Scan for the cell matching the given text and deliver its (x, y) coordinate at center. 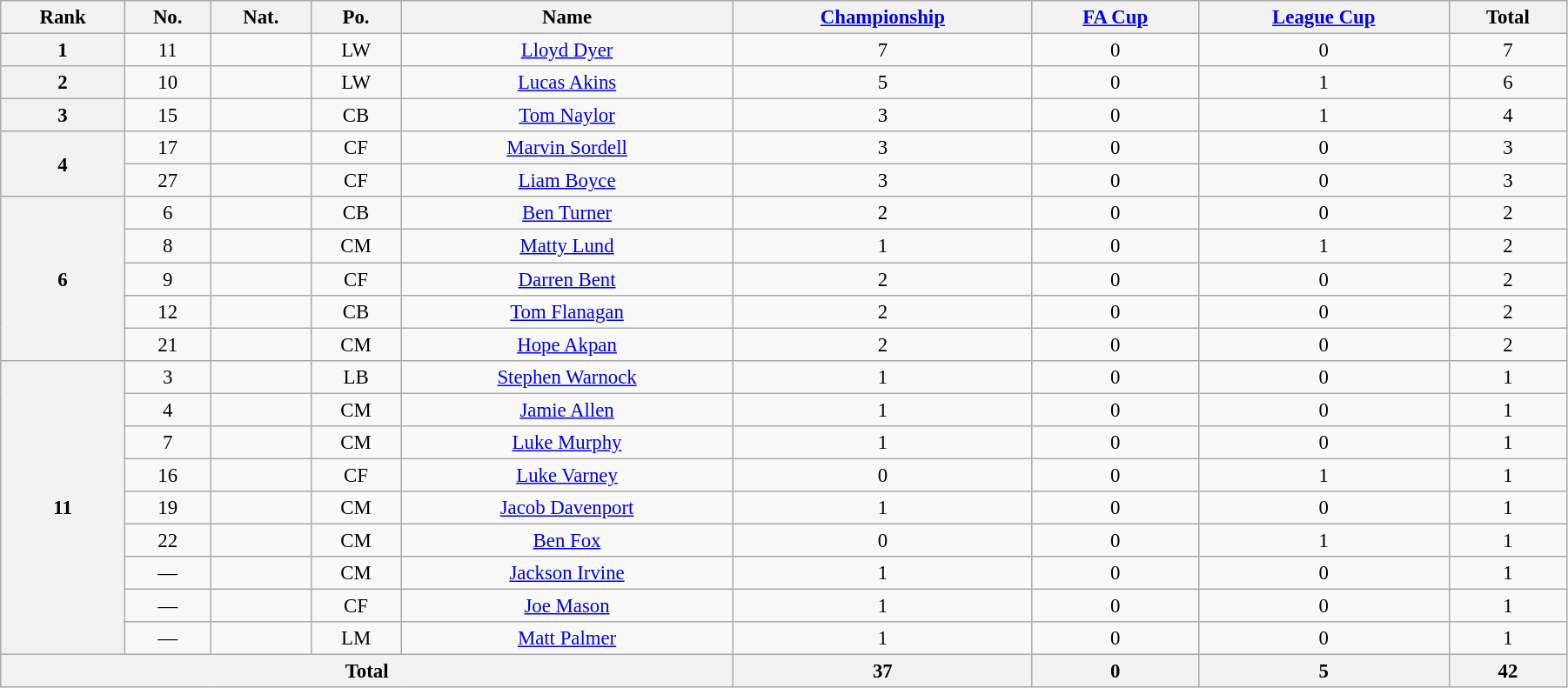
Marvin Sordell (567, 148)
12 (167, 311)
Nat. (261, 17)
FA Cup (1116, 17)
9 (167, 279)
Tom Flanagan (567, 311)
16 (167, 475)
Luke Varney (567, 475)
22 (167, 540)
Ben Turner (567, 213)
Jackson Irvine (567, 573)
LM (357, 638)
Matt Palmer (567, 638)
27 (167, 181)
Hope Akpan (567, 344)
Joe Mason (567, 606)
15 (167, 116)
Darren Bent (567, 279)
Lucas Akins (567, 83)
37 (883, 671)
8 (167, 246)
Championship (883, 17)
Luke Murphy (567, 443)
Stephen Warnock (567, 377)
21 (167, 344)
Name (567, 17)
Tom Naylor (567, 116)
No. (167, 17)
Matty Lund (567, 246)
Rank (63, 17)
Po. (357, 17)
Ben Fox (567, 540)
10 (167, 83)
League Cup (1323, 17)
Lloyd Dyer (567, 50)
Liam Boyce (567, 181)
42 (1507, 671)
Jacob Davenport (567, 508)
LB (357, 377)
Jamie Allen (567, 410)
19 (167, 508)
17 (167, 148)
